For the text-containing cell, return its midpoint in (x, y) coordinate format. 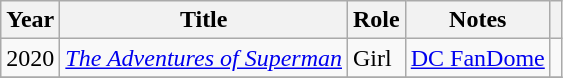
Year (30, 20)
Title (204, 20)
2020 (30, 58)
The Adventures of Superman (204, 58)
DC FanDome (478, 58)
Girl (377, 58)
Role (377, 20)
Notes (478, 20)
